Return [X, Y] of the center of cell containing provided text 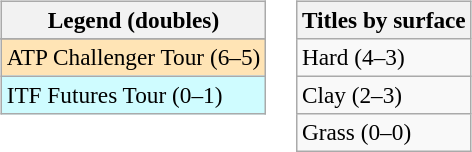
ITF Futures Tour (0–1) [133, 95]
Legend (doubles) [133, 20]
ATP Challenger Tour (6–5) [133, 57]
Titles by surface [384, 20]
Hard (4–3) [384, 57]
Clay (2–3) [384, 95]
Grass (0–0) [384, 133]
